Return the (x, y) coordinate for the center point of the cell that contains the specified text.  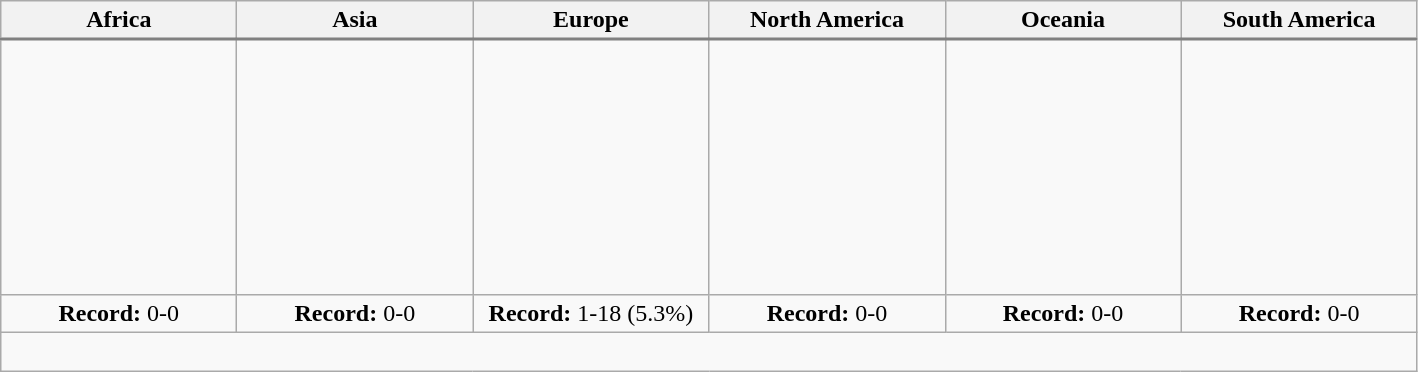
North America (827, 20)
South America (1299, 20)
Asia (355, 20)
Oceania (1063, 20)
Africa (119, 20)
Record: 1-18 (5.3%) (591, 313)
Europe (591, 20)
